Find where the given text appears and provide that cell's center as [X, Y] coordinate. 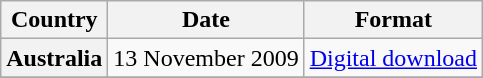
Date [206, 20]
Digital download [393, 58]
13 November 2009 [206, 58]
Australia [54, 58]
Format [393, 20]
Country [54, 20]
